From the cell containing the given text, extract its center point as (X, Y) coordinate. 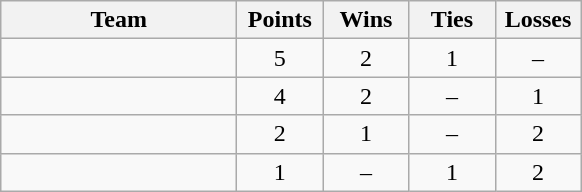
5 (280, 58)
Wins (366, 20)
Ties (452, 20)
4 (280, 96)
Points (280, 20)
Team (119, 20)
Losses (538, 20)
